Pinpoint the cell where the given text exists, returning its [X, Y] midpoint coordinate. 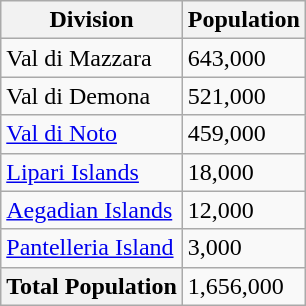
Lipari Islands [92, 172]
Aegadian Islands [92, 210]
Population [244, 20]
1,656,000 [244, 286]
Division [92, 20]
3,000 [244, 248]
18,000 [244, 172]
Val di Demona [92, 96]
12,000 [244, 210]
459,000 [244, 134]
Val di Noto [92, 134]
Val di Mazzara [92, 58]
Pantelleria Island [92, 248]
521,000 [244, 96]
Total Population [92, 286]
643,000 [244, 58]
